Search for the cell housing the specified text and yield its [X, Y] center coordinate. 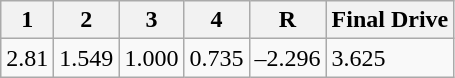
1 [28, 20]
1.549 [86, 58]
3 [152, 20]
0.735 [216, 58]
Final Drive [390, 20]
2 [86, 20]
3.625 [390, 58]
1.000 [152, 58]
4 [216, 20]
–2.296 [288, 58]
R [288, 20]
2.81 [28, 58]
